Output the [X, Y] coordinate of the center of the cell containing the given text.  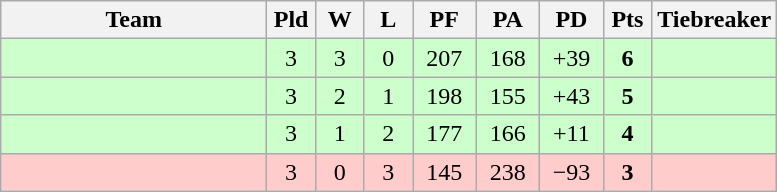
6 [628, 58]
238 [508, 172]
+11 [572, 134]
Team [134, 20]
Tiebreaker [714, 20]
166 [508, 134]
PA [508, 20]
177 [444, 134]
168 [508, 58]
Pld [292, 20]
Pts [628, 20]
+43 [572, 96]
+39 [572, 58]
198 [444, 96]
155 [508, 96]
5 [628, 96]
PF [444, 20]
207 [444, 58]
−93 [572, 172]
PD [572, 20]
L [388, 20]
145 [444, 172]
W [340, 20]
4 [628, 134]
